From the cell containing the given text, extract its center point as (X, Y) coordinate. 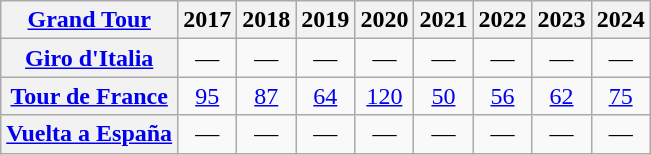
2022 (502, 20)
64 (326, 96)
120 (384, 96)
Tour de France (90, 96)
56 (502, 96)
Vuelta a España (90, 134)
75 (620, 96)
2023 (562, 20)
Giro d'Italia (90, 58)
2017 (208, 20)
87 (266, 96)
50 (444, 96)
95 (208, 96)
2019 (326, 20)
2018 (266, 20)
2024 (620, 20)
Grand Tour (90, 20)
2020 (384, 20)
2021 (444, 20)
62 (562, 96)
